Search for the cell housing the specified text and yield its [x, y] center coordinate. 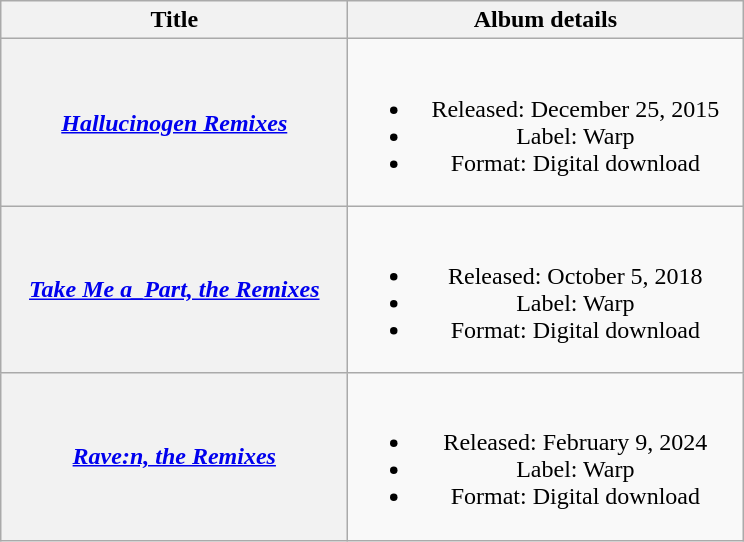
Released: February 9, 2024Label: WarpFormat: Digital download [546, 456]
Hallucinogen Remixes [174, 122]
Title [174, 20]
Take Me a_Part, the Remixes [174, 290]
Released: October 5, 2018Label: WarpFormat: Digital download [546, 290]
Album details [546, 20]
Released: December 25, 2015Label: WarpFormat: Digital download [546, 122]
Rave:n, the Remixes [174, 456]
